Capture the cell that displays the provided text and extract its (X, Y) central coordinate. 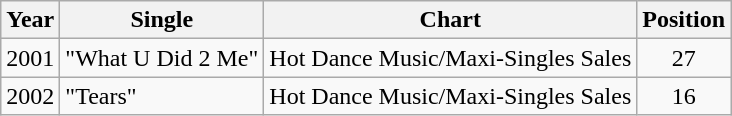
2002 (30, 96)
Chart (450, 20)
Single (162, 20)
"What U Did 2 Me" (162, 58)
Position (684, 20)
"Tears" (162, 96)
16 (684, 96)
2001 (30, 58)
Year (30, 20)
27 (684, 58)
